Detect which cell encompasses the target text, then output its [X, Y] center coordinate. 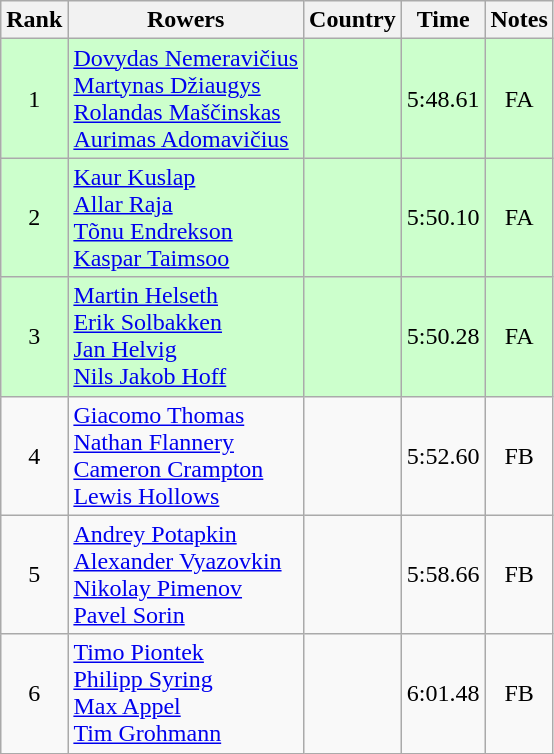
Time [443, 20]
Rowers [186, 20]
5:58.66 [443, 574]
Martin HelsethErik SolbakkenJan HelvigNils Jakob Hoff [186, 336]
6:01.48 [443, 694]
1 [34, 98]
5:50.28 [443, 336]
4 [34, 456]
5:52.60 [443, 456]
Andrey PotapkinAlexander VyazovkinNikolay PimenovPavel Sorin [186, 574]
5:50.10 [443, 218]
Giacomo ThomasNathan FlanneryCameron CramptonLewis Hollows [186, 456]
Country [353, 20]
Kaur KuslapAllar RajaTõnu EndreksonKaspar Taimsoo [186, 218]
Rank [34, 20]
Dovydas NemeravičiusMartynas DžiaugysRolandas MaščinskasAurimas Adomavičius [186, 98]
3 [34, 336]
6 [34, 694]
5 [34, 574]
Notes [519, 20]
2 [34, 218]
5:48.61 [443, 98]
Timo PiontekPhilipp SyringMax AppelTim Grohmann [186, 694]
